Locate the cell with the specified text and output its (x, y) center coordinate. 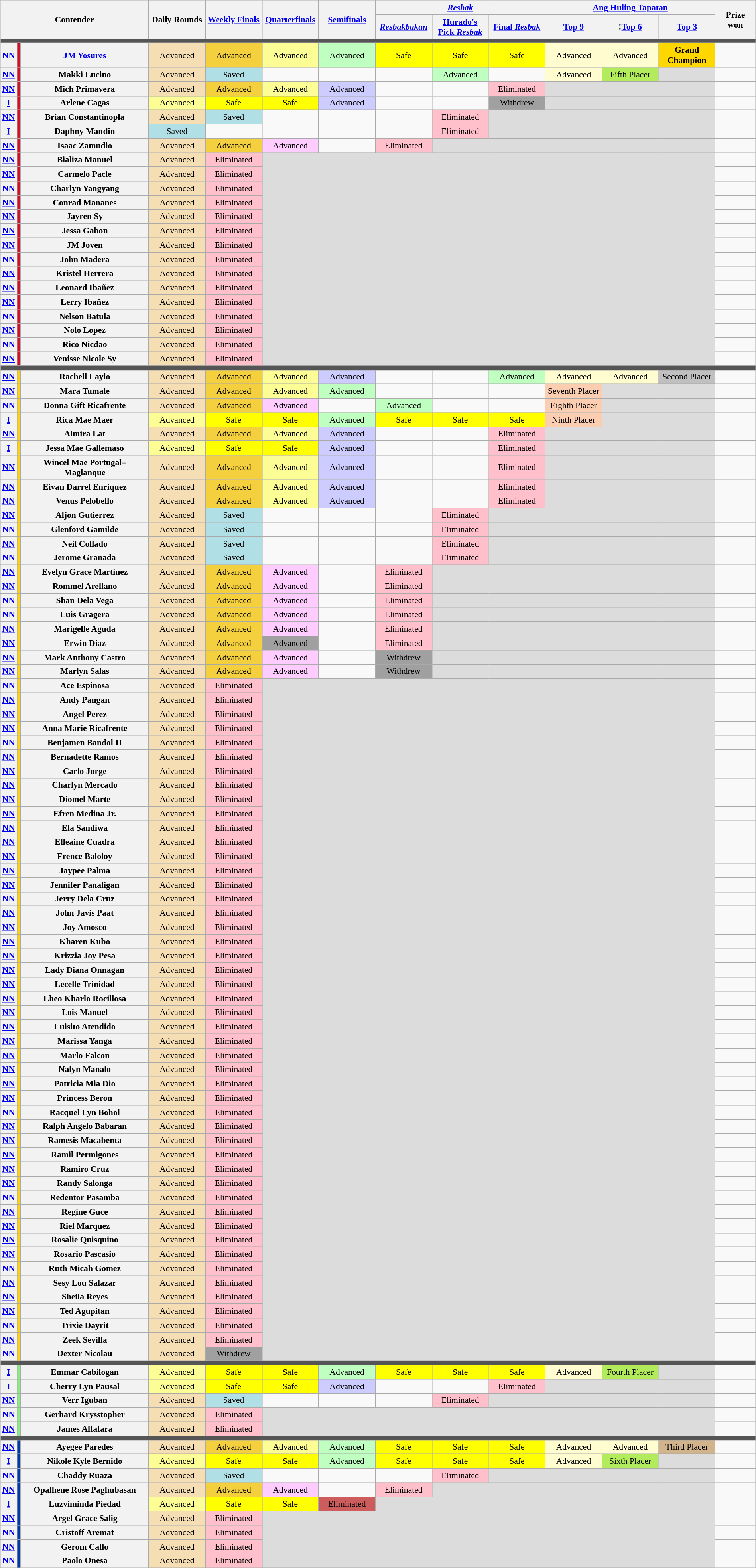
Ang Huling Tapatan (630, 8)
Isaac Zamudio (85, 146)
Jessa Mae Gallemaso (85, 448)
Verr Iguban (85, 1400)
Top 3 (687, 27)
Aljon Gutierrez (85, 515)
Joy Amosco (85, 928)
Gerom Callo (85, 1547)
Kristel Herrera (85, 274)
Jayren Sy (85, 217)
John Madera (85, 259)
Mara Tumale (85, 391)
Bernadette Ramos (85, 757)
Charlyn Mercado (85, 785)
Regine Guce (85, 1212)
Nelson Batula (85, 316)
Rachell Laylo (85, 377)
Nalyn Manalo (85, 1070)
Patricia Mia Dio (85, 1084)
Ace Espinosa (85, 686)
Marissa Yanga (85, 1041)
Rommel Arellano (85, 587)
Lady Diana Onnagan (85, 970)
Eivan Darrel Enriquez (85, 487)
Grand Champion (687, 55)
Neil Collado (85, 544)
Rosario Pascasio (85, 1254)
Ralph Angelo Babaran (85, 1126)
Ayegee Paredes (85, 1447)
Trixie Dayrit (85, 1325)
Frence Baloloy (85, 857)
Almira Lat (85, 434)
Sixth Placer (630, 1461)
Semifinals (347, 20)
Leonard Ibañez (85, 288)
Wincel Mae Portugal–Maglanque (85, 468)
Brian Constantinopla (85, 117)
Chaddy Ruaza (85, 1476)
Marigelle Aguda (85, 629)
Erwin Diaz (85, 643)
Rosalie Quisquino (85, 1240)
Fourth Placer (630, 1372)
JM Joven (85, 245)
Krizzia Joy Pesa (85, 956)
Cherry Lyn Pausal (85, 1386)
JM Yosures (85, 55)
Anna Marie Ricafrente (85, 729)
Ninth Placer (573, 420)
Makki Lucino (85, 75)
Resbak (460, 8)
!Top 6 (630, 27)
James Alfafara (85, 1429)
Dexter Nicolau (85, 1354)
Contender (75, 20)
Luis Gragera (85, 615)
Rica Mae Maer (85, 420)
Mich Primavera (85, 89)
Weekly Finals (234, 20)
Ted Agupitan (85, 1311)
Ramesis Macabenta (85, 1141)
Top 9 (573, 27)
Princess Beron (85, 1098)
Eighth Placer (573, 406)
Luzviminda Piedad (85, 1504)
Carmelo Pacle (85, 174)
Ruth Micah Gomez (85, 1269)
Rico Nicdao (85, 345)
Charlyn Yangyang (85, 188)
Third Placer (687, 1447)
Nikole Kyle Bernido (85, 1461)
Daphny Mandin (85, 132)
Fifth Placer (630, 75)
Donna Gift Ricafrente (85, 406)
Lois Manuel (85, 1013)
Riel Marquez (85, 1226)
Racquel Lyn Bohol (85, 1112)
Sesy Lou Salazar (85, 1283)
Second Placer (687, 377)
Luisito Atendido (85, 1027)
Conrad Mananes (85, 203)
Jessa Gabon (85, 231)
Ela Sandiwa (85, 828)
Jerry Dela Cruz (85, 899)
Sheila Reyes (85, 1297)
Quarterfinals (290, 20)
Gerhard Krysstopher (85, 1415)
Carlo Jorge (85, 771)
Marlo Falcon (85, 1055)
Lecelle Trinidad (85, 984)
Arlene Cagas (85, 103)
Hurado's Pick Resbak (460, 27)
Kharen Kubo (85, 942)
Prize won (736, 20)
Seventh Placer (573, 391)
Lheo Kharlo Rocillosa (85, 999)
Diomel Marte (85, 800)
Glenford Gamilde (85, 529)
Angel Perez (85, 714)
Jerome Granada (85, 558)
Elleaine Cuadra (85, 842)
Emmar Cabilogan (85, 1372)
Benjamen Bandol II (85, 743)
Venisse Nicole Sy (85, 359)
Daily Rounds (177, 20)
Zeek Sevilla (85, 1340)
Venus Pelobello (85, 501)
Mark Anthony Castro (85, 658)
Ramiro Cruz (85, 1169)
Argel Grace Salig (85, 1519)
Randy Salonga (85, 1183)
Nolo Lopez (85, 330)
Marlyn Salas (85, 671)
Jaypee Palma (85, 871)
Cristoff Aremat (85, 1532)
Bializa Manuel (85, 160)
Andy Pangan (85, 700)
Paolo Onesa (85, 1561)
Resbakbakan (404, 27)
John Javis Paat (85, 913)
Evelyn Grace Martinez (85, 572)
Ramil Permigones (85, 1155)
Lerry Ibañez (85, 302)
Redentor Pasamba (85, 1198)
Final Resbak (517, 27)
Efren Medina Jr. (85, 814)
Shan Dela Vega (85, 600)
Opalhene Rose Paghubasan (85, 1490)
Jennifer Panaligan (85, 885)
